From the cell containing the given text, extract its center point as (X, Y) coordinate. 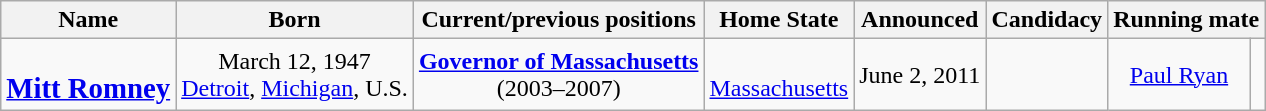
Born (295, 20)
March 12, 1947Detroit, Michigan, U.S. (295, 74)
Current/previous positions (558, 20)
Massachusetts (779, 74)
Running mate (1186, 20)
Governor of Massachusetts(2003–2007) (558, 74)
Name (88, 20)
Home State (779, 20)
June 2, 2011 (920, 74)
Mitt Romney (88, 74)
Announced (920, 20)
Paul Ryan (1180, 74)
Candidacy (1047, 20)
